Output the (X, Y) coordinate of the center of the cell containing the given text.  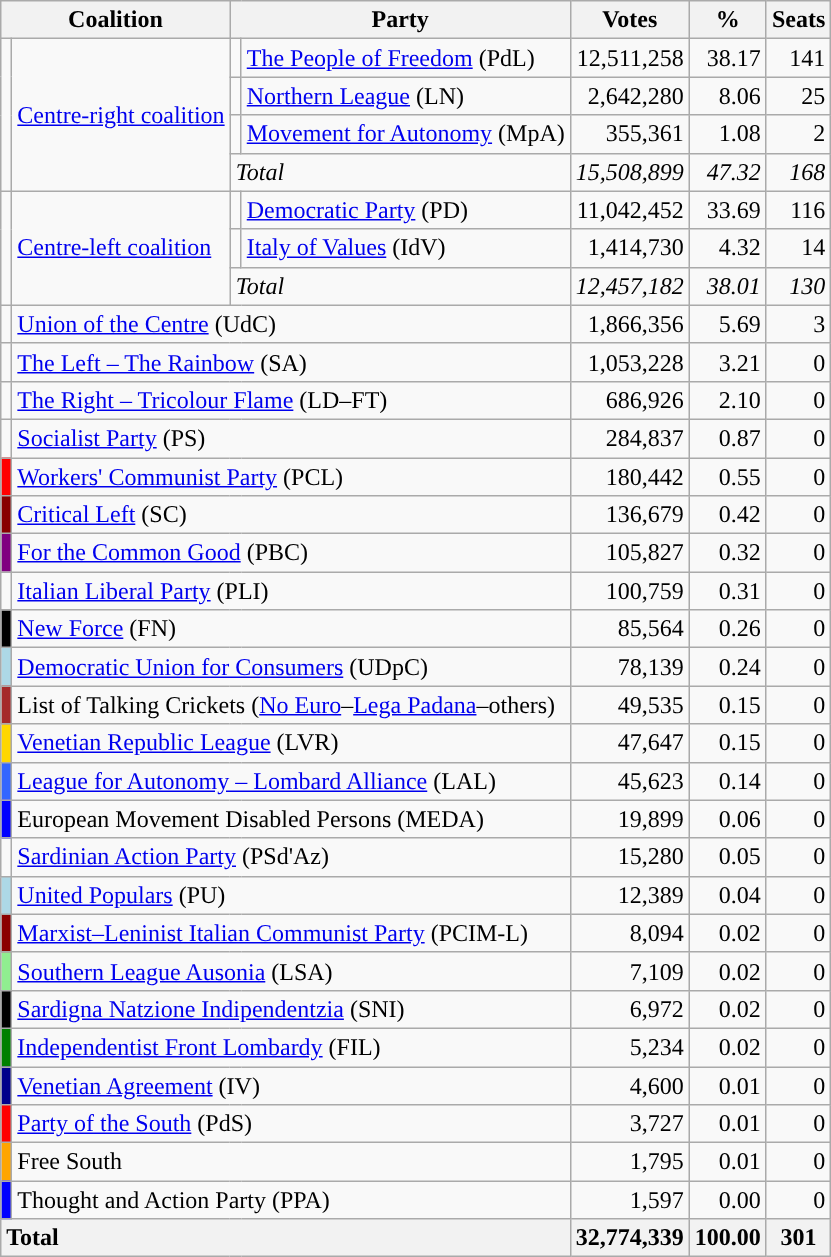
Votes (630, 20)
0.14 (728, 781)
Italy of Values (IdV) (406, 248)
105,827 (630, 553)
12,511,258 (630, 58)
2,642,280 (630, 96)
85,564 (630, 629)
168 (798, 172)
Venetian Republic League (LVR) (291, 743)
3,727 (630, 1124)
Centre-left coalition (121, 248)
0.87 (728, 438)
180,442 (630, 477)
100.00 (728, 1238)
14 (798, 248)
Socialist Party (PS) (291, 438)
European Movement Disabled Persons (MEDA) (291, 819)
45,623 (630, 781)
List of Talking Crickets (No Euro–Lega Padana–others) (291, 705)
% (728, 20)
Southern League Ausonia (LSA) (291, 971)
Movement for Autonomy (MpA) (406, 134)
0.04 (728, 895)
301 (798, 1238)
284,837 (630, 438)
1,866,356 (630, 324)
Centre-right coalition (121, 115)
8.06 (728, 96)
0.06 (728, 819)
Union of the Centre (UdC) (291, 324)
47.32 (728, 172)
Party (400, 20)
Marxist–Leninist Italian Communist Party (PCIM-L) (291, 933)
0.26 (728, 629)
3.21 (728, 362)
2.10 (728, 400)
1,414,730 (630, 248)
38.17 (728, 58)
0.32 (728, 553)
6,972 (630, 1009)
Northern League (LN) (406, 96)
Seats (798, 20)
11,042,452 (630, 210)
141 (798, 58)
1.08 (728, 134)
Thought and Action Party (PPA) (291, 1200)
19,899 (630, 819)
2 (798, 134)
1,795 (630, 1162)
15,280 (630, 857)
Workers' Communist Party (PCL) (291, 477)
The Right – Tricolour Flame (LD–FT) (291, 400)
78,139 (630, 667)
32,774,339 (630, 1238)
New Force (FN) (291, 629)
5,234 (630, 1047)
15,508,899 (630, 172)
Venetian Agreement (IV) (291, 1085)
0.55 (728, 477)
United Populars (PU) (291, 895)
4.32 (728, 248)
0.05 (728, 857)
355,361 (630, 134)
3 (798, 324)
49,535 (630, 705)
0.00 (728, 1200)
1,597 (630, 1200)
Sardinian Action Party (PSd'Az) (291, 857)
The Left – The Rainbow (SA) (291, 362)
Independentist Front Lombardy (FIL) (291, 1047)
116 (798, 210)
25 (798, 96)
136,679 (630, 515)
Critical Left (SC) (291, 515)
Democratic Union for Consumers (UDpC) (291, 667)
1,053,228 (630, 362)
0.42 (728, 515)
Italian Liberal Party (PLI) (291, 591)
Sardigna Natzione Indipendentzia (SNI) (291, 1009)
12,389 (630, 895)
4,600 (630, 1085)
47,647 (630, 743)
League for Autonomy – Lombard Alliance (LAL) (291, 781)
Democratic Party (PD) (406, 210)
0.31 (728, 591)
130 (798, 286)
100,759 (630, 591)
5.69 (728, 324)
Party of the South (PdS) (291, 1124)
33.69 (728, 210)
Coalition (116, 20)
8,094 (630, 933)
Free South (291, 1162)
7,109 (630, 971)
The People of Freedom (PdL) (406, 58)
12,457,182 (630, 286)
For the Common Good (PBC) (291, 553)
0.24 (728, 667)
686,926 (630, 400)
38.01 (728, 286)
